Scan for the cell matching the given text and deliver its (X, Y) coordinate at center. 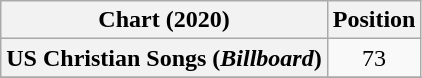
73 (374, 58)
US Christian Songs (Billboard) (164, 58)
Position (374, 20)
Chart (2020) (164, 20)
